Search for the cell housing the specified text and yield its [X, Y] center coordinate. 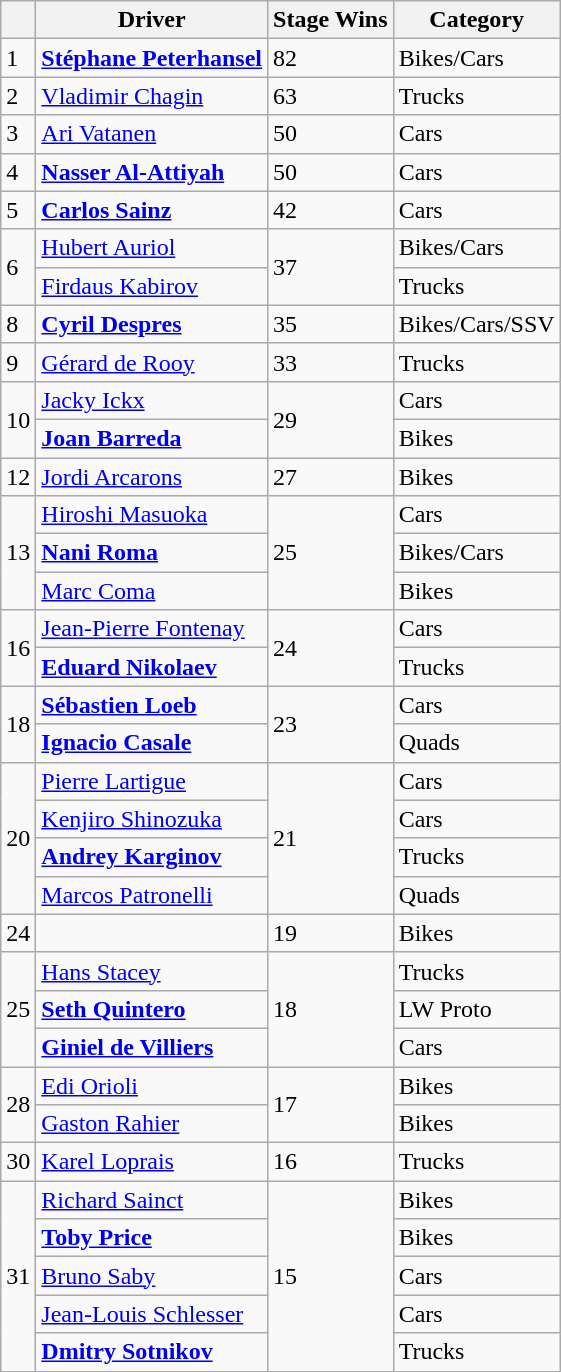
Jordi Arcarons [152, 477]
LW Proto [476, 1009]
Toby Price [152, 1238]
Marcos Patronelli [152, 895]
Hiroshi Masuoka [152, 515]
2 [18, 96]
Karel Loprais [152, 1162]
42 [331, 210]
27 [331, 477]
6 [18, 267]
33 [331, 362]
23 [331, 724]
Pierre Lartigue [152, 781]
Category [476, 20]
63 [331, 96]
Hubert Auriol [152, 248]
Stéphane Peterhansel [152, 58]
17 [331, 1104]
1 [18, 58]
Stage Wins [331, 20]
Ignacio Casale [152, 743]
Hans Stacey [152, 971]
Vladimir Chagin [152, 96]
37 [331, 267]
Seth Quintero [152, 1009]
Dmitry Sotnikov [152, 1352]
Andrey Karginov [152, 857]
Carlos Sainz [152, 210]
12 [18, 477]
Jean-Pierre Fontenay [152, 629]
Bikes/Cars/SSV [476, 324]
21 [331, 838]
19 [331, 933]
Firdaus Kabirov [152, 286]
5 [18, 210]
9 [18, 362]
10 [18, 419]
Jean-Louis Schlesser [152, 1314]
Richard Sainct [152, 1200]
4 [18, 172]
Cyril Despres [152, 324]
29 [331, 419]
8 [18, 324]
13 [18, 553]
Sébastien Loeb [152, 705]
15 [331, 1276]
3 [18, 134]
Nani Roma [152, 553]
Kenjiro Shinozuka [152, 819]
Driver [152, 20]
Gaston Rahier [152, 1124]
Edi Orioli [152, 1085]
28 [18, 1104]
Giniel de Villiers [152, 1047]
35 [331, 324]
Nasser Al-Attiyah [152, 172]
Gérard de Rooy [152, 362]
20 [18, 838]
Eduard Nikolaev [152, 667]
Ari Vatanen [152, 134]
Marc Coma [152, 591]
Joan Barreda [152, 438]
31 [18, 1276]
Jacky Ickx [152, 400]
82 [331, 58]
30 [18, 1162]
Bruno Saby [152, 1276]
